Extract the [X, Y] coordinate from the center of the cell holding the provided text.  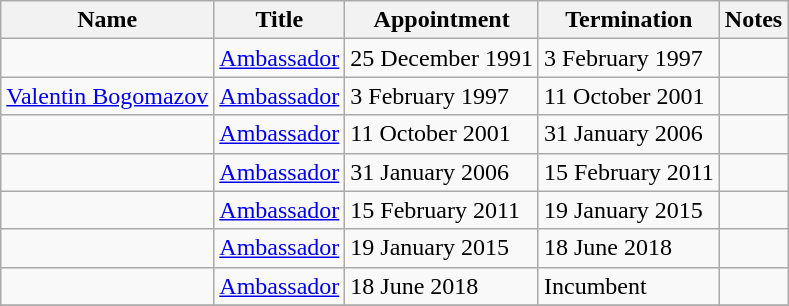
Termination [628, 20]
25 December 1991 [442, 58]
Name [108, 20]
Title [280, 20]
Notes [753, 20]
Appointment [442, 20]
Valentin Bogomazov [108, 96]
Incumbent [628, 286]
